Pinpoint the cell where the given text exists, returning its [x, y] midpoint coordinate. 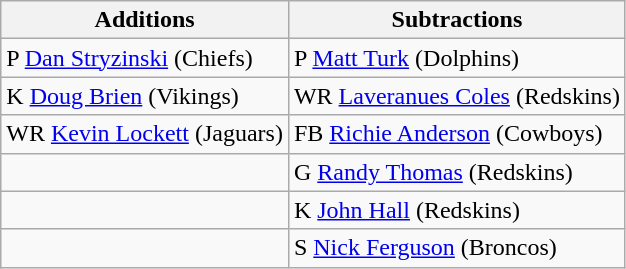
Subtractions [456, 20]
WR Laveranues Coles (Redskins) [456, 96]
FB Richie Anderson (Cowboys) [456, 134]
P Matt Turk (Dolphins) [456, 58]
K John Hall (Redskins) [456, 210]
P Dan Stryzinski (Chiefs) [145, 58]
Additions [145, 20]
WR Kevin Lockett (Jaguars) [145, 134]
S Nick Ferguson (Broncos) [456, 248]
G Randy Thomas (Redskins) [456, 172]
K Doug Brien (Vikings) [145, 96]
